Capture the cell that displays the provided text and extract its [x, y] central coordinate. 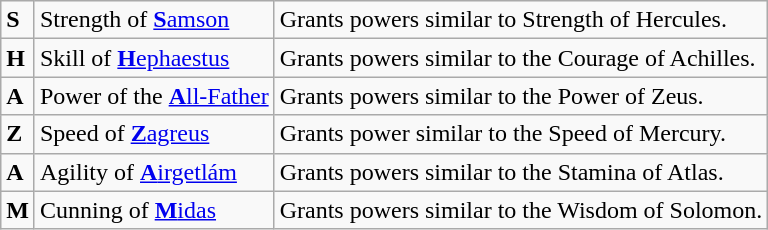
Speed of Zagreus [154, 134]
Agility of Airgetlám [154, 172]
Strength of Samson [154, 20]
Power of the All-Father [154, 96]
Cunning of Midas [154, 210]
Grants power similar to the Speed of Mercury. [521, 134]
H [18, 58]
Z [18, 134]
Grants powers similar to the Courage of Achilles. [521, 58]
Skill of Hephaestus [154, 58]
M [18, 210]
Grants powers similar to Strength of Hercules. [521, 20]
S [18, 20]
Grants powers similar to the Wisdom of Solomon. [521, 210]
Grants powers similar to the Power of Zeus. [521, 96]
Grants powers similar to the Stamina of Atlas. [521, 172]
